Detect which cell encompasses the target text, then output its (x, y) center coordinate. 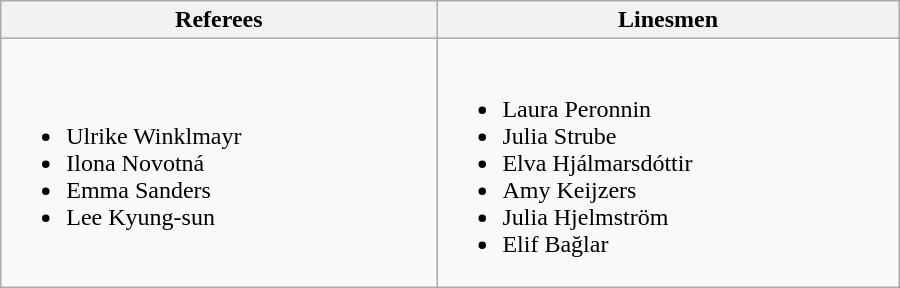
Laura Peronnin Julia Strube Elva Hjálmarsdóttir Amy Keijzers Julia Hjelmström Elif Bağlar (668, 163)
Linesmen (668, 20)
Referees (219, 20)
Ulrike Winklmayr Ilona Novotná Emma Sanders Lee Kyung-sun (219, 163)
